Identify which cell holds the provided text, then report its [X, Y] central coordinate. 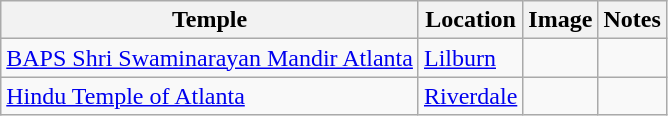
Notes [632, 20]
Lilburn [470, 58]
BAPS Shri Swaminarayan Mandir Atlanta [210, 58]
Hindu Temple of Atlanta [210, 96]
Image [560, 20]
Location [470, 20]
Temple [210, 20]
Riverdale [470, 96]
